Pinpoint the cell where the given text exists, returning its [x, y] midpoint coordinate. 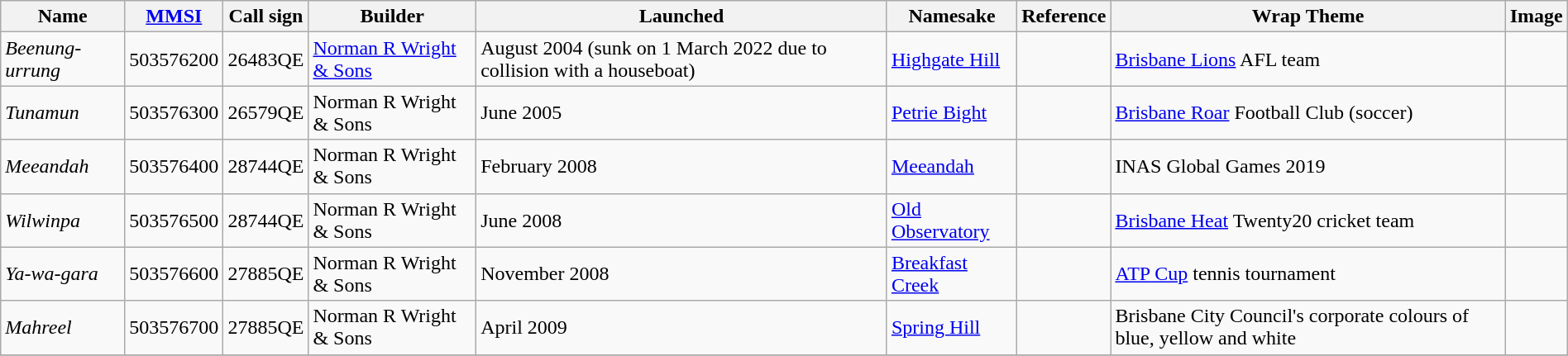
MMSI [174, 17]
Brisbane Roar Football Club (soccer) [1308, 112]
November 2008 [681, 274]
503576200 [174, 59]
Ya-wa-gara [63, 274]
August 2004 (sunk on 1 March 2022 due to collision with a houseboat) [681, 59]
503576400 [174, 167]
503576600 [174, 274]
Brisbane Lions AFL team [1308, 59]
INAS Global Games 2019 [1308, 167]
Highgate Hill [951, 59]
June 2005 [681, 112]
Petrie Bight [951, 112]
Breakfast Creek [951, 274]
February 2008 [681, 167]
Image [1537, 17]
Launched [681, 17]
Beenung-urrung [63, 59]
ATP Cup tennis tournament [1308, 274]
503576700 [174, 327]
June 2008 [681, 220]
Builder [392, 17]
Spring Hill [951, 327]
503576300 [174, 112]
Reference [1064, 17]
Namesake [951, 17]
Brisbane Heat Twenty20 cricket team [1308, 220]
April 2009 [681, 327]
503576500 [174, 220]
Wilwinpa [63, 220]
Old Observatory [951, 220]
26579QE [266, 112]
26483QE [266, 59]
Mahreel [63, 327]
Name [63, 17]
Tunamun [63, 112]
Brisbane City Council's corporate colours of blue, yellow and white [1308, 327]
Call sign [266, 17]
Wrap Theme [1308, 17]
